Determine the (X, Y) coordinate at the center of the cell enclosing the given text.  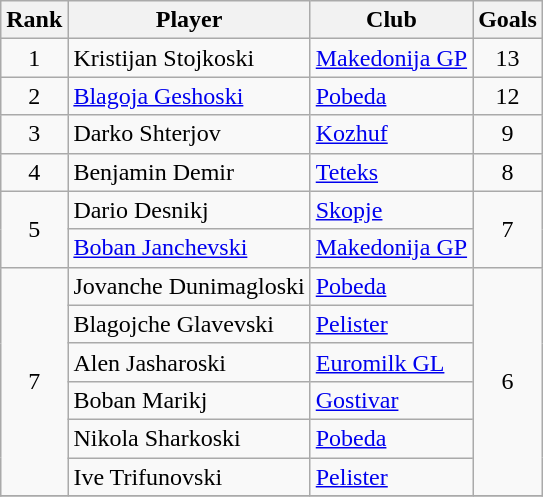
9 (508, 134)
Ive Trifunovski (189, 477)
Nikola Sharkoski (189, 438)
Kristijan Stojkoski (189, 58)
12 (508, 96)
Jovanche Dunimagloski (189, 286)
6 (508, 381)
1 (34, 58)
Darko Shterjov (189, 134)
Kozhuf (391, 134)
Rank (34, 20)
Club (391, 20)
8 (508, 172)
Alen Jasharoski (189, 362)
4 (34, 172)
Teteks (391, 172)
Euromilk GL (391, 362)
Player (189, 20)
Benjamin Demir (189, 172)
Goals (508, 20)
Dario Desnikj (189, 210)
Skopje (391, 210)
Boban Janchevski (189, 248)
Boban Marikj (189, 400)
13 (508, 58)
Blagojche Glavevski (189, 324)
5 (34, 229)
Gostivar (391, 400)
Blagoja Geshoski (189, 96)
2 (34, 96)
3 (34, 134)
